From the cell containing the given text, extract its center point as (X, Y) coordinate. 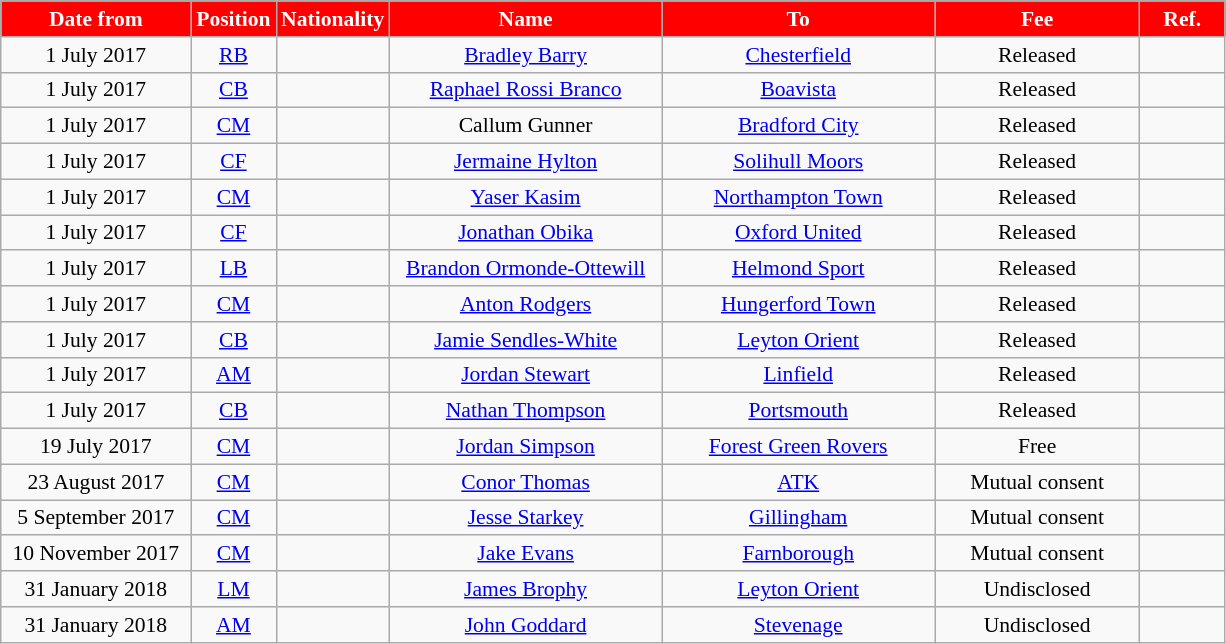
Position (234, 19)
Bradley Barry (526, 55)
Chesterfield (798, 55)
Conor Thomas (526, 482)
Jonathan Obika (526, 233)
Jordan Simpson (526, 447)
Anton Rodgers (526, 304)
Bradford City (798, 126)
Date from (96, 19)
23 August 2017 (96, 482)
Jesse Starkey (526, 518)
ATK (798, 482)
Boavista (798, 90)
5 September 2017 (96, 518)
Nathan Thompson (526, 411)
RB (234, 55)
Forest Green Rovers (798, 447)
Portsmouth (798, 411)
Solihull Moors (798, 162)
19 July 2017 (96, 447)
Free (1038, 447)
10 November 2017 (96, 554)
Farnborough (798, 554)
Stevenage (798, 625)
Jamie Sendles-White (526, 340)
Northampton Town (798, 197)
Oxford United (798, 233)
John Goddard (526, 625)
Brandon Ormonde-Ottewill (526, 269)
Hungerford Town (798, 304)
Yaser Kasim (526, 197)
Jordan Stewart (526, 375)
Gillingham (798, 518)
Nationality (332, 19)
LB (234, 269)
To (798, 19)
Linfield (798, 375)
LM (234, 589)
James Brophy (526, 589)
Fee (1038, 19)
Jermaine Hylton (526, 162)
Raphael Rossi Branco (526, 90)
Ref. (1182, 19)
Helmond Sport (798, 269)
Callum Gunner (526, 126)
Name (526, 19)
Jake Evans (526, 554)
